For the text-containing cell, return its midpoint in [X, Y] coordinate format. 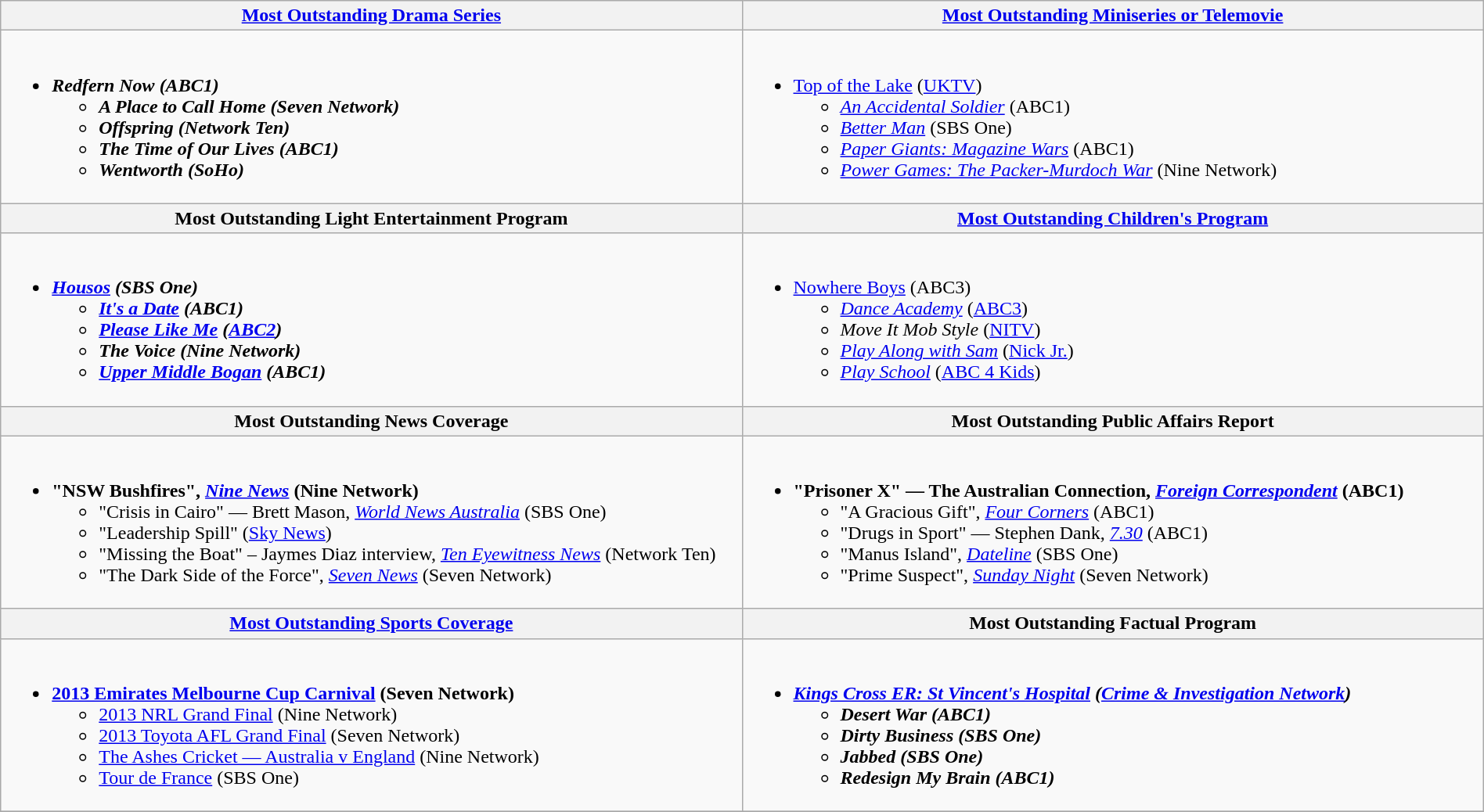
Most Outstanding Children's Program [1113, 218]
Most Outstanding Factual Program [1113, 623]
Redfern Now (ABC1)A Place to Call Home (Seven Network)Offspring (Network Ten)The Time of Our Lives (ABC1)Wentworth (SoHo) [371, 117]
Most Outstanding News Coverage [371, 421]
Housos (SBS One)It's a Date (ABC1)Please Like Me (ABC2)The Voice (Nine Network)Upper Middle Bogan (ABC1) [371, 319]
Most Outstanding Sports Coverage [371, 623]
Most Outstanding Miniseries or Telemovie [1113, 16]
Most Outstanding Public Affairs Report [1113, 421]
Most Outstanding Drama Series [371, 16]
Nowhere Boys (ABC3)Dance Academy (ABC3)Move It Mob Style (NITV)Play Along with Sam (Nick Jr.)Play School (ABC 4 Kids) [1113, 319]
Most Outstanding Light Entertainment Program [371, 218]
